Locate the cell with the specified text and output its [x, y] center coordinate. 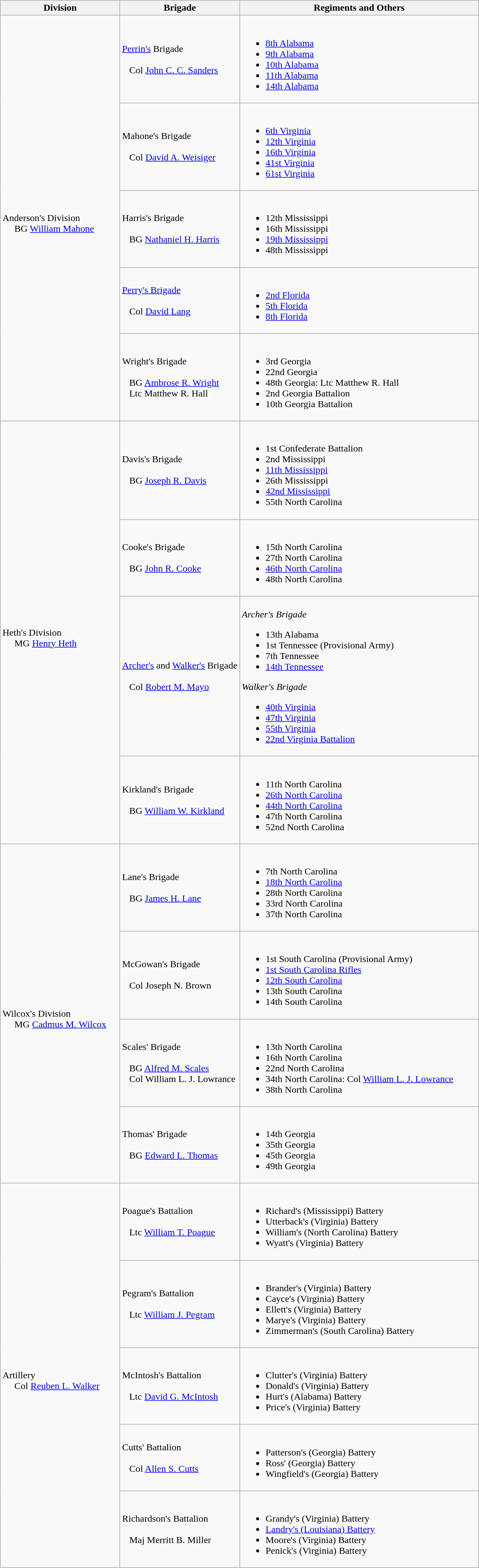
Harris's Brigade BG Nathaniel H. Harris [180, 229]
Artillery Col Reuben L. Walker [60, 1376]
Patterson's (Georgia) BatteryRoss' (Georgia) BatteryWingfield's (Georgia) Battery [359, 1457]
1st Confederate Battalion2nd Mississippi11th Mississippi26th Mississippi42nd Mississippi55th North Carolina [359, 470]
McGowan's Brigade Col Joseph N. Brown [180, 975]
Richard's (Mississippi) BatteryUtterback's (Virginia) BatteryWilliam's (North Carolina) BatteryWyatt's (Virginia) Battery [359, 1222]
Cooke's Brigade BG John R. Cooke [180, 558]
Clutter's (Virginia) BatteryDonald's (Virginia) BatteryHurt's (Alabama) BatteryPrice's (Virginia) Battery [359, 1386]
12th Mississippi16th Mississippi19th Mississippi48th Mississippi [359, 229]
Regiments and Others [359, 8]
15th North Carolina27th North Carolina46th North Carolina48th North Carolina [359, 558]
Perrin's Brigade Col John C. C. Sanders [180, 59]
Heth's Division MG Henry Heth [60, 632]
McIntosh's Battalion Ltc David G. McIntosh [180, 1386]
Anderson's Division BG William Mahone [60, 218]
Wright's Brigade BG Ambrose R. Wright Ltc Matthew R. Hall [180, 377]
Scales' Brigade BG Alfred M. Scales Col William L. J. Lowrance [180, 1062]
Cutts' Battalion Col Allen S. Cutts [180, 1457]
Poague's Battalion Ltc William T. Poague [180, 1222]
Mahone's Brigade Col David A. Weisiger [180, 147]
11th North Carolina26th North Carolina44th North Carolina47th North Carolina52nd North Carolina [359, 800]
8th Alabama9th Alabama10th Alabama11th Alabama14th Alabama [359, 59]
7th North Carolina18th North Carolina28th North Carolina33rd North Carolina37th North Carolina [359, 887]
Pegram's Battalion Ltc William J. Pegram [180, 1304]
Davis's Brigade BG Joseph R. Davis [180, 470]
3rd Georgia22nd Georgia48th Georgia: Ltc Matthew R. Hall2nd Georgia Battalion10th Georgia Battalion [359, 377]
Richardson's Battalion Maj Merritt B. Miller [180, 1529]
2nd Florida5th Florida8th Florida [359, 300]
13th North Carolina16th North Carolina22nd North Carolina34th North Carolina: Col William L. J. Lowrance38th North Carolina [359, 1062]
Division [60, 8]
Grandy's (Virginia) BatteryLandry's (Louisiana) BatteryMoore's (Virginia) BatteryPenick's (Virginia) Battery [359, 1529]
Lane's Brigade BG James H. Lane [180, 887]
Wilcox's Division MG Cadmus M. Wilcox [60, 1013]
6th Virginia12th Virginia16th Virginia41st Virginia61st Virginia [359, 147]
Perry's Brigade Col David Lang [180, 300]
Brigade [180, 8]
Brander's (Virginia) BatteryCayce's (Virginia) BatteryEllett's (Virginia) BatteryMarye's (Virginia) BatteryZimmerman's (South Carolina) Battery [359, 1304]
Kirkland's Brigade BG William W. Kirkland [180, 800]
14th Georgia35th Georgia45th Georgia49th Georgia [359, 1145]
Thomas' Brigade BG Edward L. Thomas [180, 1145]
1st South Carolina (Provisional Army)1st South Carolina Rifles12th South Carolina13th South Carolina14th South Carolina [359, 975]
Archer's and Walker's Brigade Col Robert M. Mayo [180, 676]
